Output the [x, y] coordinate of the center of the cell containing the given text.  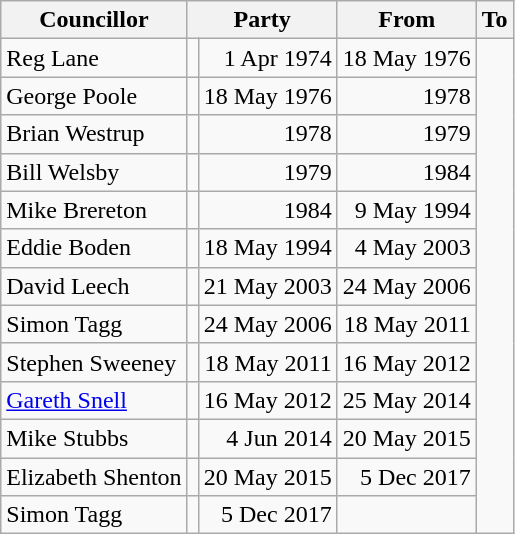
Mike Stubbs [94, 438]
Stephen Sweeney [94, 362]
From [406, 20]
25 May 2014 [406, 400]
9 May 1994 [406, 210]
Mike Brereton [94, 210]
Councillor [94, 20]
Bill Welsby [94, 172]
Elizabeth Shenton [94, 477]
Gareth Snell [94, 400]
Brian Westrup [94, 134]
21 May 2003 [268, 286]
David Leech [94, 286]
4 May 2003 [406, 248]
Eddie Boden [94, 248]
4 Jun 2014 [268, 438]
18 May 1994 [268, 248]
Reg Lane [94, 58]
Party [262, 20]
To [494, 20]
George Poole [94, 96]
1 Apr 1974 [268, 58]
